Capture the cell that displays the provided text and extract its [X, Y] central coordinate. 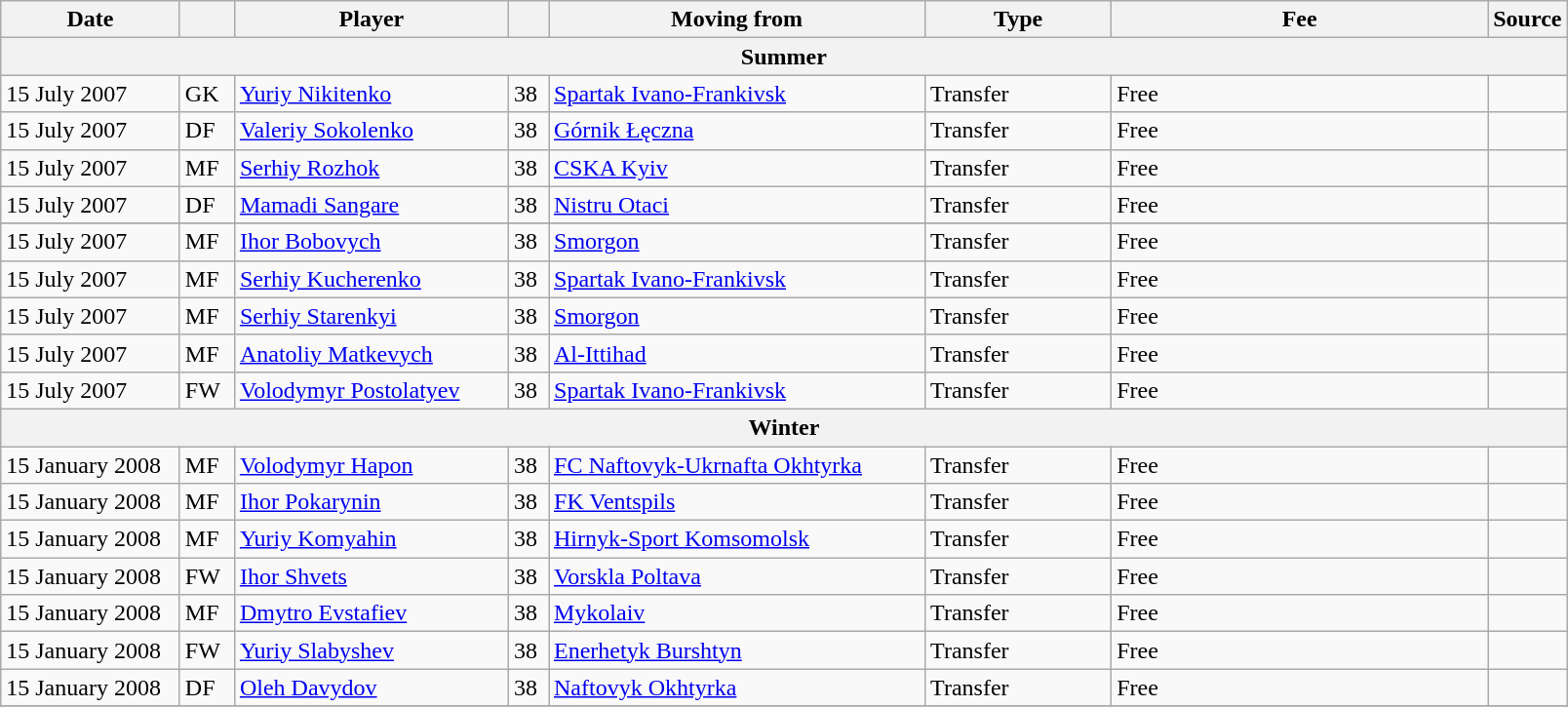
Valeriy Sokolenko [371, 131]
FK Ventspils [736, 502]
Summer [784, 57]
Oleh Davydov [371, 687]
Al-Ittihad [736, 353]
Player [371, 20]
Serhiy Kucherenko [371, 279]
Winter [784, 427]
Serhiy Rozhok [371, 168]
Date [91, 20]
Moving from [736, 20]
Fee [1300, 20]
Yuriy Nikitenko [371, 94]
Enerhetyk Burshtyn [736, 650]
Mamadi Sangare [371, 205]
Vorskla Poltava [736, 576]
Serhiy Starenkyi [371, 316]
Yuriy Komyahin [371, 539]
Górnik Łęczna [736, 131]
GK [207, 94]
Volodymyr Hapon [371, 465]
Nistru Otaci [736, 205]
FC Naftovyk-Ukrnafta Okhtyrka [736, 465]
Ihor Pokarynin [371, 502]
Ihor Bobovych [371, 242]
Naftovyk Okhtyrka [736, 687]
Hirnyk-Sport Komsomolsk [736, 539]
Dmytro Evstafiev [371, 613]
Yuriy Slabyshev [371, 650]
Anatoliy Matkevych [371, 353]
Source [1527, 20]
Mykolaiv [736, 613]
CSKA Kyiv [736, 168]
Type [1018, 20]
Volodymyr Postolatyev [371, 390]
Ihor Shvets [371, 576]
